From the cell containing the given text, extract its center point as [x, y] coordinate. 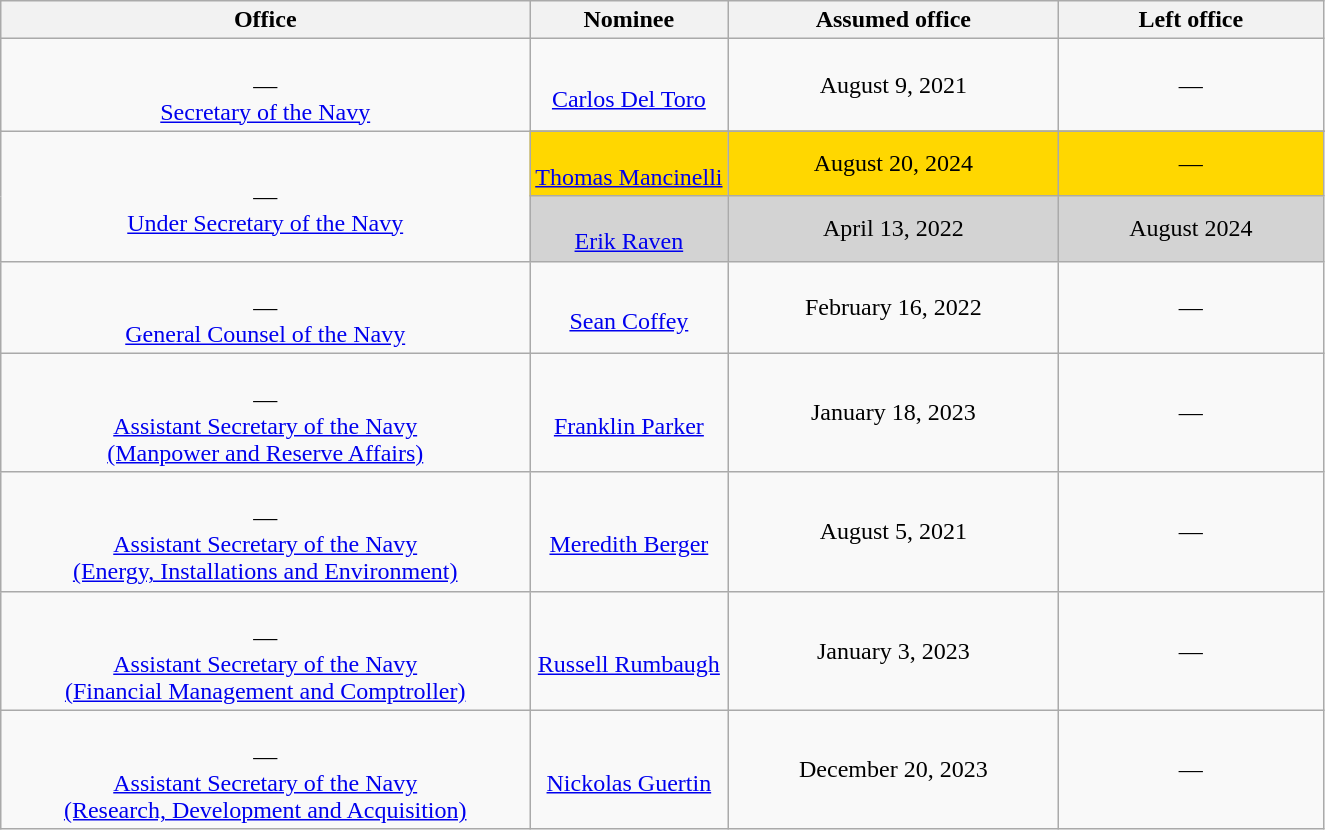
December 20, 2023 [894, 770]
Nominee [629, 20]
Left office [1191, 20]
Erik Raven [629, 228]
Office [266, 20]
—Assistant Secretary of the Navy(Research, Development and Acquisition) [266, 770]
—General Counsel of the Navy [266, 307]
—Assistant Secretary of the Navy(Manpower and Reserve Affairs) [266, 412]
—Under Secretary of the Navy [266, 196]
—Assistant Secretary of the Navy(Financial Management and Comptroller) [266, 650]
February 16, 2022 [894, 307]
Carlos Del Toro [629, 85]
January 3, 2023 [894, 650]
August 9, 2021 [894, 85]
August 20, 2024 [894, 164]
—Assistant Secretary of the Navy(Energy, Installations and Environment) [266, 532]
Assumed office [894, 20]
August 5, 2021 [894, 532]
Sean Coffey [629, 307]
Franklin Parker [629, 412]
Thomas Mancinelli [629, 164]
—Secretary of the Navy [266, 85]
Meredith Berger [629, 532]
April 13, 2022 [894, 228]
August 2024 [1191, 228]
January 18, 2023 [894, 412]
Nickolas Guertin [629, 770]
Russell Rumbaugh [629, 650]
